Identify which cell holds the provided text, then report its (x, y) central coordinate. 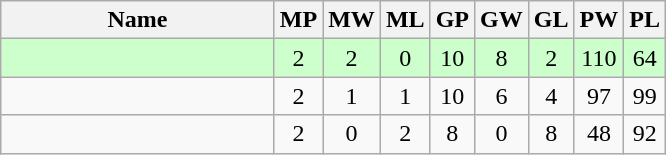
6 (502, 96)
64 (645, 58)
GP (452, 20)
MW (352, 20)
GW (502, 20)
110 (599, 58)
99 (645, 96)
PL (645, 20)
48 (599, 134)
4 (551, 96)
MP (298, 20)
92 (645, 134)
GL (551, 20)
PW (599, 20)
97 (599, 96)
Name (138, 20)
ML (405, 20)
